Output the (x, y) coordinate of the center of the cell containing the given text.  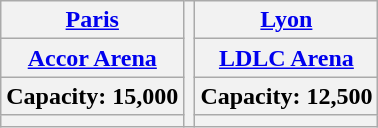
Capacity: 15,000 (92, 96)
Paris (92, 20)
Accor Arena (92, 58)
Lyon (286, 20)
LDLC Arena (286, 58)
Capacity: 12,500 (286, 96)
